Extract the (X, Y) coordinate from the center of the cell holding the provided text.  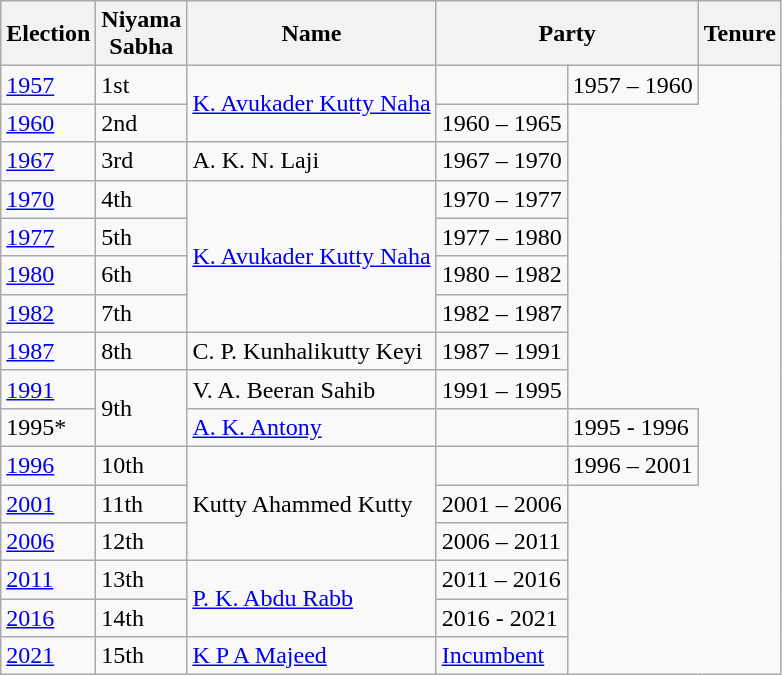
1995* (48, 427)
Party (567, 34)
2016 (48, 618)
1980 (48, 275)
1970 (48, 199)
7th (142, 313)
14th (142, 618)
1967 – 1970 (502, 161)
1991 (48, 389)
1960 – 1965 (502, 123)
6th (142, 275)
13th (142, 580)
1982 – 1987 (502, 313)
9th (142, 408)
8th (142, 351)
A. K. Antony (312, 427)
2021 (48, 656)
1st (142, 85)
2001 (48, 503)
1982 (48, 313)
1957 – 1960 (632, 85)
1957 (48, 85)
1987 – 1991 (502, 351)
1991 – 1995 (502, 389)
2001 – 2006 (502, 503)
NiyamaSabha (142, 34)
11th (142, 503)
V. A. Beeran Sahib (312, 389)
1967 (48, 161)
Name (312, 34)
2011 – 2016 (502, 580)
1977 (48, 237)
A. K. N. Laji (312, 161)
C. P. Kunhalikutty Keyi (312, 351)
Kutty Ahammed Kutty (312, 503)
Incumbent (502, 656)
K P A Majeed (312, 656)
5th (142, 237)
2006 – 2011 (502, 542)
2nd (142, 123)
1980 – 1982 (502, 275)
Tenure (740, 34)
10th (142, 465)
1977 – 1980 (502, 237)
2011 (48, 580)
3rd (142, 161)
15th (142, 656)
2006 (48, 542)
4th (142, 199)
1995 - 1996 (632, 427)
1960 (48, 123)
2016 - 2021 (502, 618)
12th (142, 542)
1987 (48, 351)
1996 (48, 465)
P. K. Abdu Rabb (312, 599)
1996 – 2001 (632, 465)
1970 – 1977 (502, 199)
Election (48, 34)
